Pinpoint the cell where the given text exists, returning its (X, Y) midpoint coordinate. 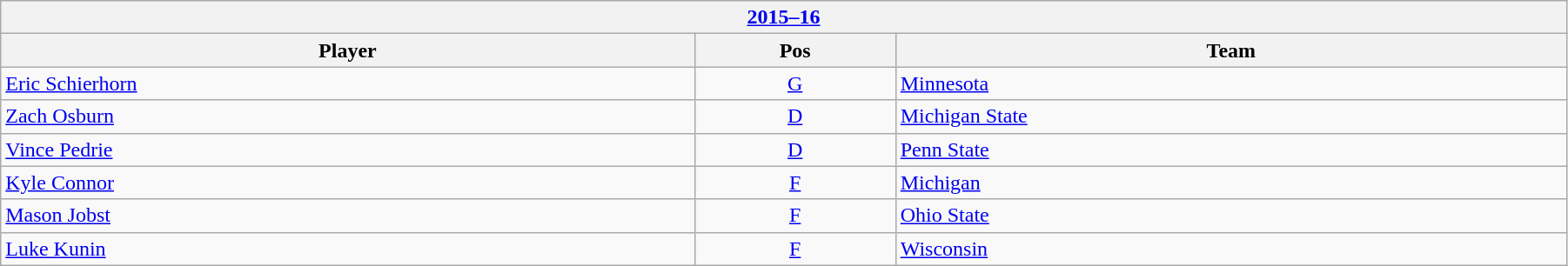
Zach Osburn (348, 116)
Minnesota (1230, 83)
Michigan State (1230, 116)
Player (348, 50)
Michigan (1230, 183)
Kyle Connor (348, 183)
Vince Pedrie (348, 150)
Eric Schierhorn (348, 83)
G (795, 83)
Pos (795, 50)
2015–16 (784, 17)
Mason Jobst (348, 216)
Wisconsin (1230, 249)
Ohio State (1230, 216)
Penn State (1230, 150)
Luke Kunin (348, 249)
Team (1230, 50)
